Pinpoint the cell where the given text exists, returning its (X, Y) midpoint coordinate. 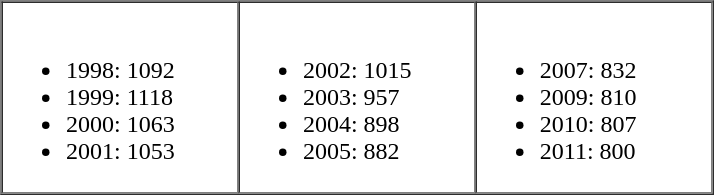
2002: 10152003: 9572004: 8982005: 882 (356, 98)
2007: 8322009: 8102010: 8072011: 800 (594, 98)
1998: 10921999: 11182000: 10632001: 1053 (120, 98)
